Extract the (x, y) coordinate from the center of the cell holding the provided text.  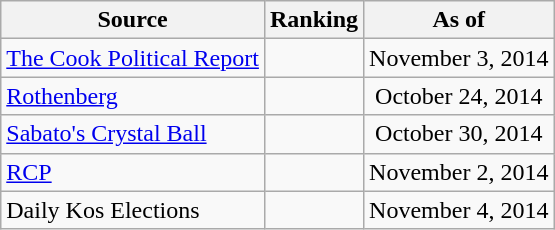
Daily Kos Elections (133, 210)
Ranking (314, 20)
November 4, 2014 (459, 210)
Sabato's Crystal Ball (133, 134)
RCP (133, 172)
October 24, 2014 (459, 96)
Source (133, 20)
The Cook Political Report (133, 58)
November 3, 2014 (459, 58)
Rothenberg (133, 96)
As of (459, 20)
November 2, 2014 (459, 172)
October 30, 2014 (459, 134)
